Provide the (x, y) coordinate of the cell's center where the given text is located.  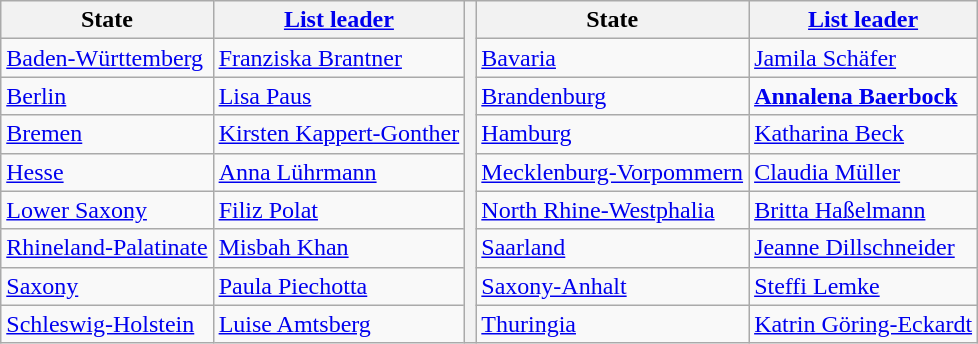
Misbah Khan (339, 248)
Kirsten Kappert-Gonther (339, 134)
North Rhine-Westphalia (612, 210)
Thuringia (612, 324)
Anna Lührmann (339, 172)
Rhineland-Palatinate (107, 248)
Franziska Brantner (339, 58)
Saxony (107, 286)
Hesse (107, 172)
Baden-Württemberg (107, 58)
Hamburg (612, 134)
Annalena Baerbock (864, 96)
Mecklenburg-Vorpommern (612, 172)
Jamila Schäfer (864, 58)
Lower Saxony (107, 210)
Filiz Polat (339, 210)
Schleswig-Holstein (107, 324)
Jeanne Dillschneider (864, 248)
Katrin Göring-Eckardt (864, 324)
Luise Amtsberg (339, 324)
Saxony-Anhalt (612, 286)
Paula Piechotta (339, 286)
Brandenburg (612, 96)
Britta Haßelmann (864, 210)
Claudia Müller (864, 172)
Bavaria (612, 58)
Katharina Beck (864, 134)
Berlin (107, 96)
Saarland (612, 248)
Bremen (107, 134)
Lisa Paus (339, 96)
Steffi Lemke (864, 286)
